From the cell containing the given text, extract its center point as (X, Y) coordinate. 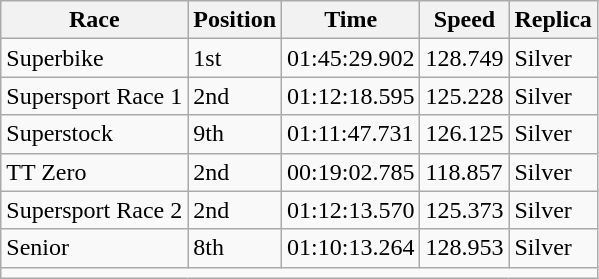
01:11:47.731 (351, 134)
Speed (464, 20)
8th (235, 248)
Superstock (94, 134)
9th (235, 134)
128.749 (464, 58)
01:10:13.264 (351, 248)
Superbike (94, 58)
125.373 (464, 210)
1st (235, 58)
Position (235, 20)
125.228 (464, 96)
128.953 (464, 248)
Supersport Race 2 (94, 210)
TT Zero (94, 172)
126.125 (464, 134)
118.857 (464, 172)
Supersport Race 1 (94, 96)
00:19:02.785 (351, 172)
01:12:13.570 (351, 210)
Race (94, 20)
01:45:29.902 (351, 58)
Replica (553, 20)
Time (351, 20)
Senior (94, 248)
01:12:18.595 (351, 96)
